Find where the given text appears and provide that cell's center as (x, y) coordinate. 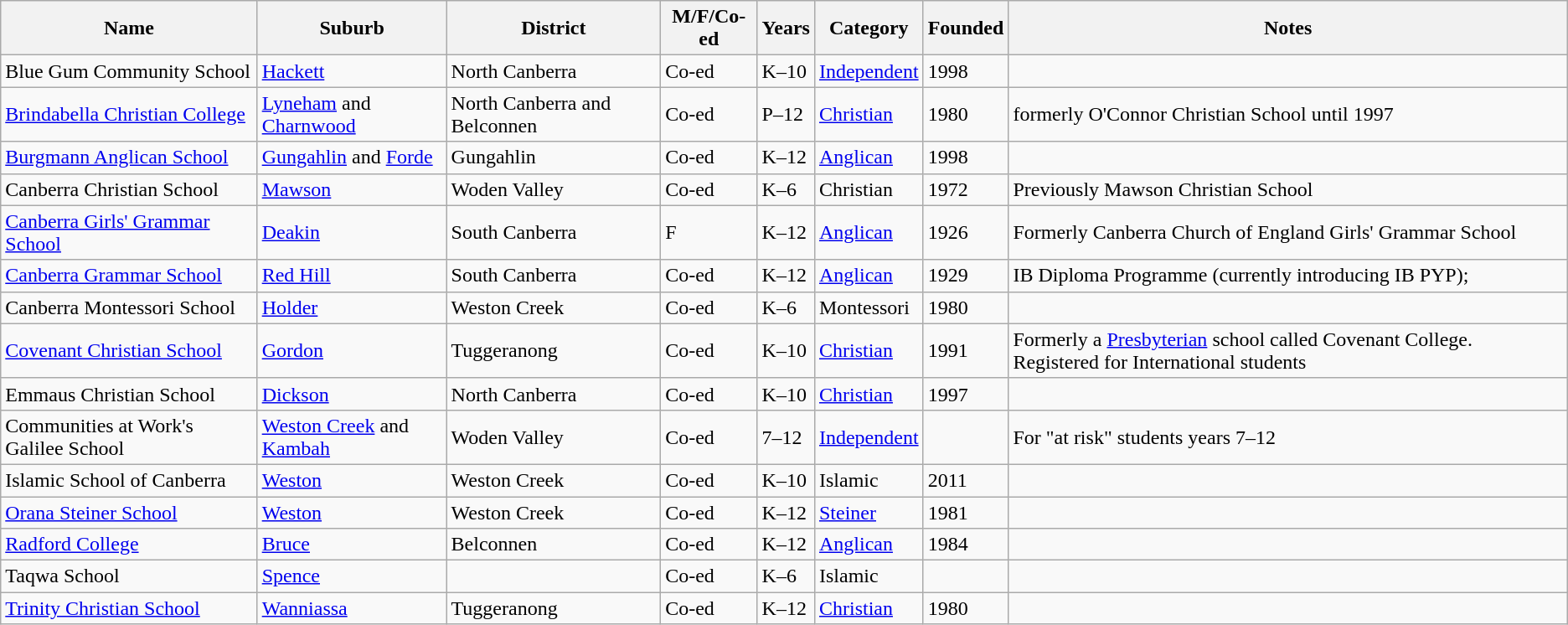
1984 (966, 545)
Weston Creek and Kambah (352, 437)
Radford College (129, 545)
Trinity Christian School (129, 608)
IB Diploma Programme (currently introducing IB PYP); (1288, 276)
Gordon (352, 350)
Lyneham and Charnwood (352, 114)
Suburb (352, 28)
Canberra Montessori School (129, 307)
1981 (966, 512)
Deakin (352, 233)
Orana Steiner School (129, 512)
1997 (966, 394)
Founded (966, 28)
Covenant Christian School (129, 350)
Category (869, 28)
Emmaus Christian School (129, 394)
For "at risk" students years 7–12 (1288, 437)
Years (786, 28)
District (554, 28)
1926 (966, 233)
Wanniassa (352, 608)
Canberra Grammar School (129, 276)
Burgmann Anglican School (129, 158)
Blue Gum Community School (129, 71)
Gungahlin (554, 158)
Taqwa School (129, 576)
Red Hill (352, 276)
Canberra Girls' Grammar School (129, 233)
2011 (966, 480)
formerly O'Connor Christian School until 1997 (1288, 114)
M/F/Co-ed (709, 28)
Holder (352, 307)
1991 (966, 350)
Gungahlin and Forde (352, 158)
Bruce (352, 545)
1972 (966, 189)
Montessori (869, 307)
Dickson (352, 394)
Islamic School of Canberra (129, 480)
Steiner (869, 512)
North Canberra and Belconnen (554, 114)
Notes (1288, 28)
Mawson (352, 189)
Name (129, 28)
Canberra Christian School (129, 189)
Previously Mawson Christian School (1288, 189)
1929 (966, 276)
Formerly a Presbyterian school called Covenant College. Registered for International students (1288, 350)
Hackett (352, 71)
Spence (352, 576)
F (709, 233)
Communities at Work's Galilee School (129, 437)
Formerly Canberra Church of England Girls' Grammar School (1288, 233)
7–12 (786, 437)
P–12 (786, 114)
Belconnen (554, 545)
Brindabella Christian College (129, 114)
